Provide the [x, y] coordinate of the cell's center where the given text is located.  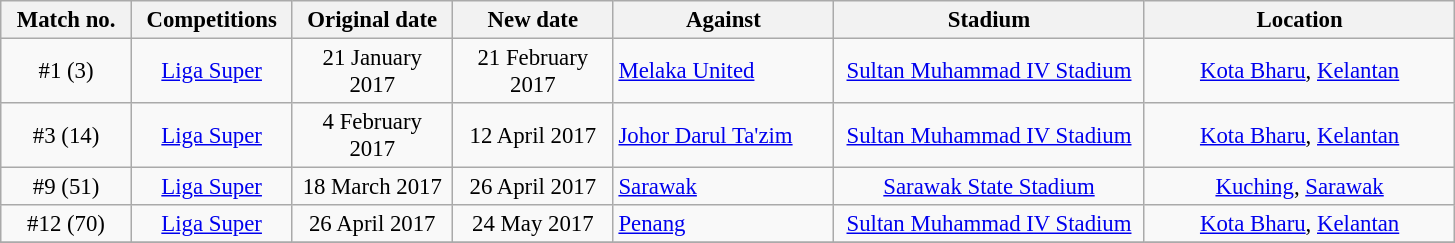
#9 (51) [66, 187]
Original date [372, 20]
Sarawak [724, 187]
Johor Darul Ta'zim [724, 136]
#3 (14) [66, 136]
Sarawak State Stadium [990, 187]
New date [534, 20]
12 April 2017 [534, 136]
Match no. [66, 20]
Location [1300, 20]
Stadium [990, 20]
#1 (3) [66, 72]
4 February 2017 [372, 136]
#12 (70) [66, 224]
18 March 2017 [372, 187]
Against [724, 20]
Kuching, Sarawak [1300, 187]
Penang [724, 224]
24 May 2017 [534, 224]
21 February 2017 [534, 72]
21 January 2017 [372, 72]
Melaka United [724, 72]
Competitions [212, 20]
